Search for the cell housing the specified text and yield its [x, y] center coordinate. 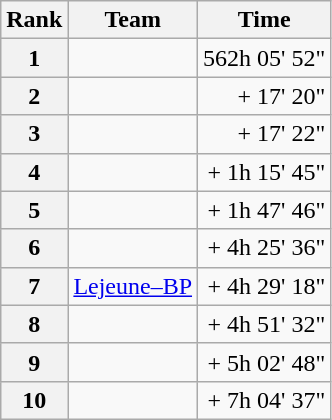
+ 1h 47' 46" [264, 210]
Lejeune–BP [133, 286]
+ 17' 20" [264, 96]
+ 4h 29' 18" [264, 286]
Time [264, 20]
1 [34, 58]
9 [34, 362]
+ 4h 25' 36" [264, 248]
2 [34, 96]
5 [34, 210]
+ 4h 51' 32" [264, 324]
10 [34, 400]
+ 17' 22" [264, 134]
4 [34, 172]
+ 7h 04' 37" [264, 400]
+ 5h 02' 48" [264, 362]
Team [133, 20]
3 [34, 134]
7 [34, 286]
6 [34, 248]
Rank [34, 20]
562h 05' 52" [264, 58]
8 [34, 324]
+ 1h 15' 45" [264, 172]
